Capture the cell that displays the provided text and extract its [X, Y] central coordinate. 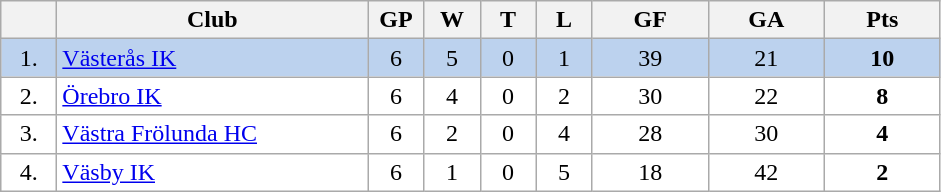
Väsby IK [212, 172]
22 [766, 96]
T [508, 20]
L [564, 20]
2. [29, 96]
18 [650, 172]
3. [29, 134]
21 [766, 58]
4. [29, 172]
Club [212, 20]
GP [396, 20]
W [452, 20]
10 [882, 58]
Västerås IK [212, 58]
42 [766, 172]
GF [650, 20]
GA [766, 20]
28 [650, 134]
Pts [882, 20]
Örebro IK [212, 96]
39 [650, 58]
1. [29, 58]
Västra Frölunda HC [212, 134]
8 [882, 96]
